For the text-containing cell, return its midpoint in [x, y] coordinate format. 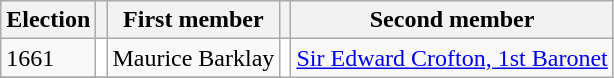
1661 [48, 58]
Sir Edward Crofton, 1st Baronet [452, 58]
First member [194, 20]
Maurice Barklay [194, 58]
Election [48, 20]
Second member [452, 20]
